For the text-containing cell, return its midpoint in (x, y) coordinate format. 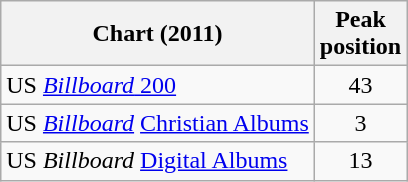
13 (360, 161)
US Billboard Christian Albums (158, 123)
3 (360, 123)
Chart (2011) (158, 34)
Peakposition (360, 34)
US Billboard Digital Albums (158, 161)
43 (360, 85)
US Billboard 200 (158, 85)
